Output the (x, y) coordinate of the center of the cell containing the given text.  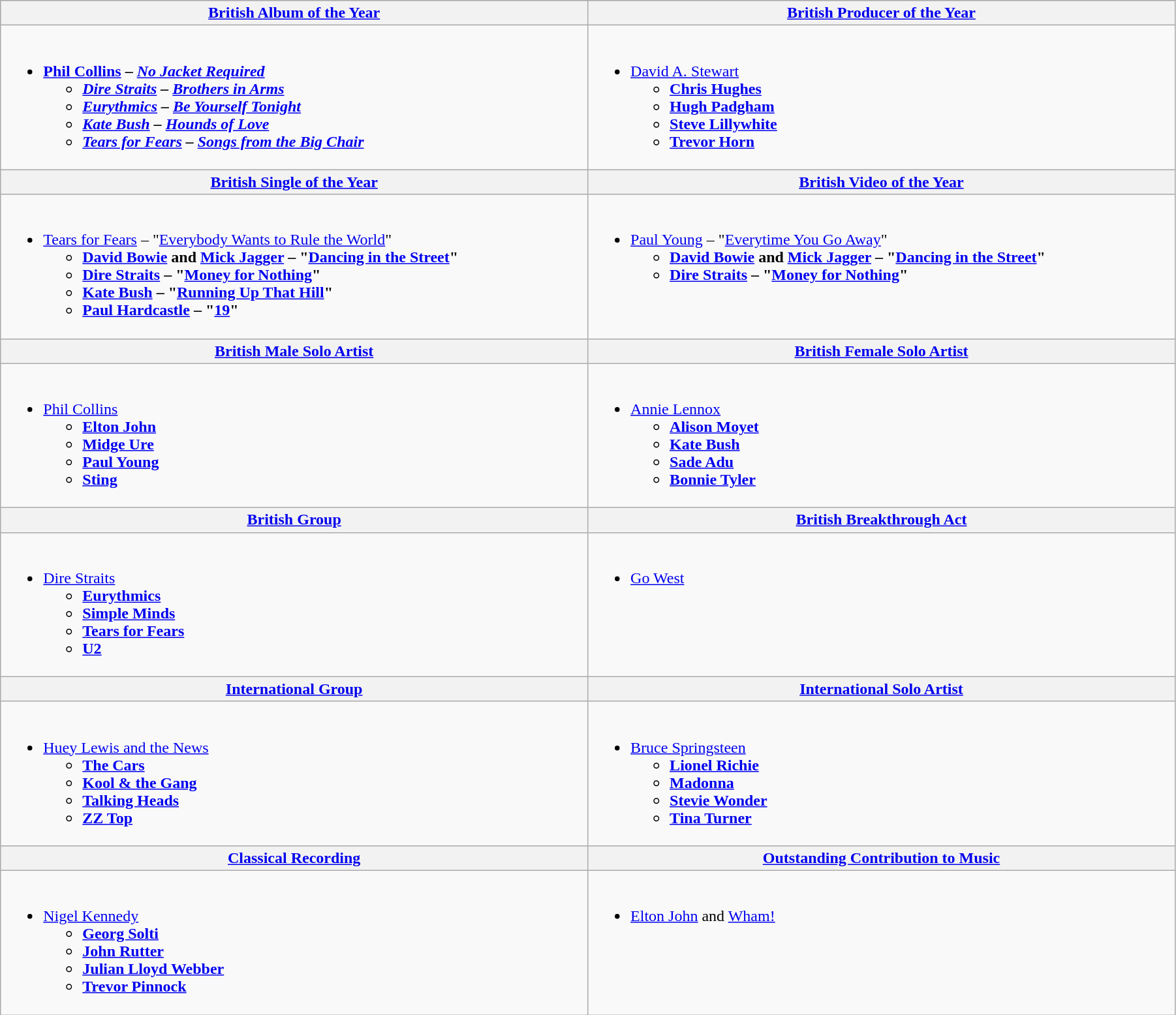
Outstanding Contribution to Music (882, 858)
Phil CollinsElton JohnMidge UrePaul YoungSting (294, 436)
British Male Solo Artist (294, 351)
Go West (882, 604)
Nigel KennedyGeorg SoltiJohn RutterJulian Lloyd WebberTrevor Pinnock (294, 942)
International Group (294, 689)
Classical Recording (294, 858)
British Album of the Year (294, 13)
Paul Young – "Everytime You Go Away"David Bowie and Mick Jagger – "Dancing in the Street"Dire Straits – "Money for Nothing" (882, 266)
British Video of the Year (882, 182)
Huey Lewis and the NewsThe CarsKool & the GangTalking HeadsZZ Top (294, 774)
British Producer of the Year (882, 13)
British Group (294, 520)
Bruce SpringsteenLionel RichieMadonnaStevie WonderTina Turner (882, 774)
David A. StewartChris HughesHugh PadghamSteve LillywhiteTrevor Horn (882, 98)
Annie LennoxAlison MoyetKate BushSade AduBonnie Tyler (882, 436)
British Female Solo Artist (882, 351)
Elton John and Wham! (882, 942)
Dire StraitsEurythmicsSimple MindsTears for FearsU2 (294, 604)
International Solo Artist (882, 689)
British Single of the Year (294, 182)
British Breakthrough Act (882, 520)
